Capture the cell that displays the provided text and extract its [X, Y] central coordinate. 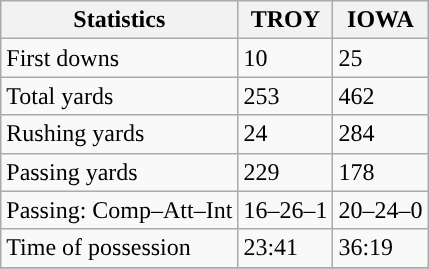
Total yards [120, 96]
Time of possession [120, 248]
Rushing yards [120, 134]
36:19 [380, 248]
Passing yards [120, 172]
284 [380, 134]
23:41 [286, 248]
24 [286, 134]
178 [380, 172]
10 [286, 58]
First downs [120, 58]
462 [380, 96]
IOWA [380, 20]
25 [380, 58]
Statistics [120, 20]
Passing: Comp–Att–Int [120, 210]
16–26–1 [286, 210]
253 [286, 96]
TROY [286, 20]
229 [286, 172]
20–24–0 [380, 210]
